From the cell containing the given text, extract its center point as (X, Y) coordinate. 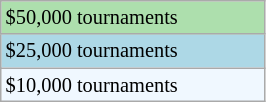
$50,000 tournaments (133, 17)
$25,000 tournaments (133, 51)
$10,000 tournaments (133, 85)
